Locate the cell with the specified text and output its (X, Y) center coordinate. 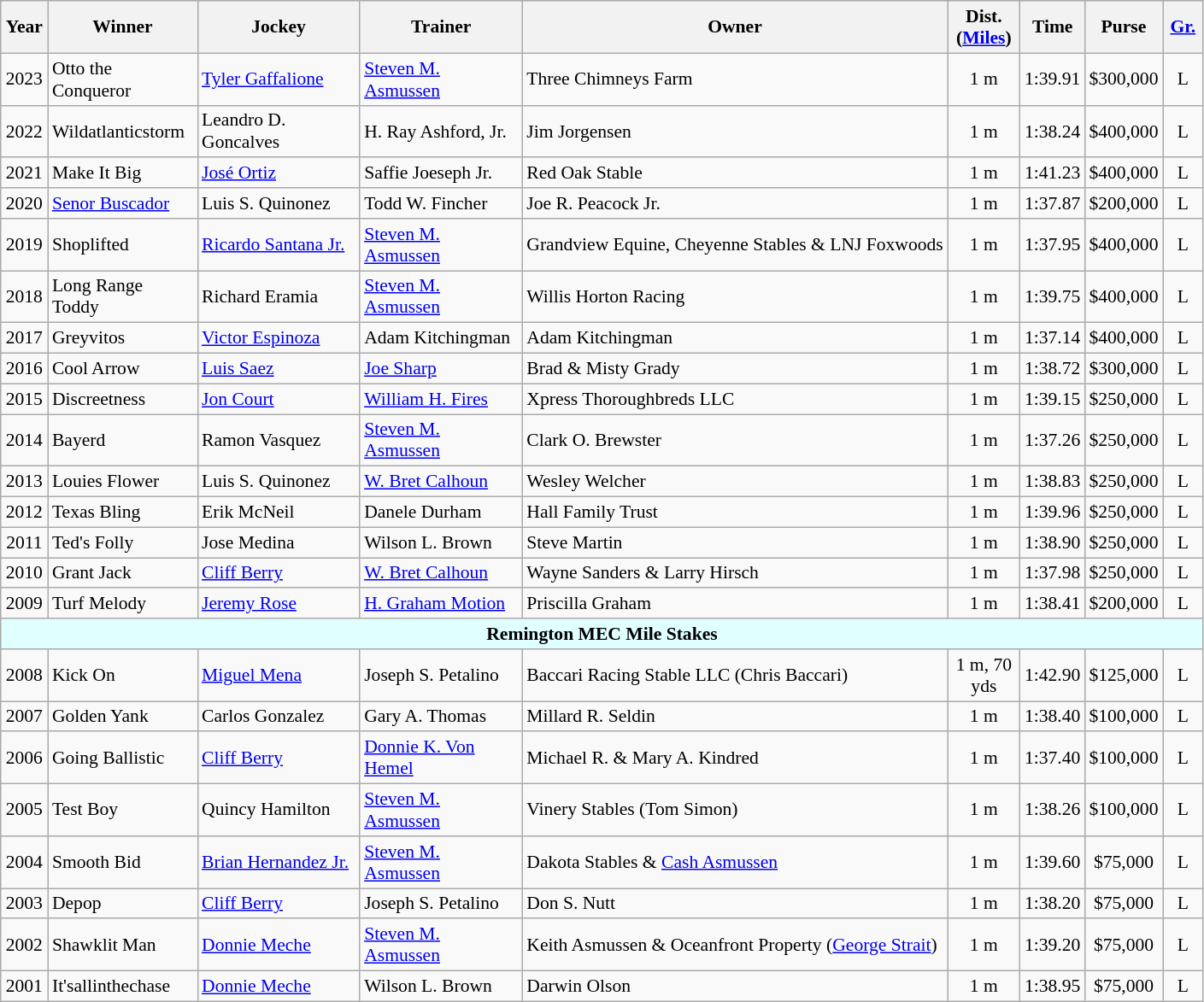
2018 (24, 297)
1:39.20 (1053, 945)
Going Ballistic (123, 759)
Hall Family Trust (735, 513)
Victor Espinoza (279, 338)
2023 (24, 79)
Quincy Hamilton (279, 810)
Test Boy (123, 810)
Wesley Welcher (735, 482)
Dakota Stables & Cash Asmussen (735, 863)
1:37.87 (1053, 203)
Ramon Vasquez (279, 441)
Jim Jorgensen (735, 132)
1:41.23 (1053, 173)
Carlos Gonzalez (279, 717)
Kick On (123, 675)
2002 (24, 945)
Senor Buscador (123, 203)
2022 (24, 132)
1:38.40 (1053, 717)
Greyvitos (123, 338)
Willis Horton Racing (735, 297)
Remington MEC Mile Stakes (602, 634)
1:38.24 (1053, 132)
It'sallinthechase (123, 987)
Xpress Thoroughbreds LLC (735, 399)
Ted's Folly (123, 542)
2010 (24, 573)
Clark O. Brewster (735, 441)
1:37.14 (1053, 338)
2007 (24, 717)
Owner (735, 27)
2009 (24, 604)
Golden Yank (123, 717)
2001 (24, 987)
1:37.95 (1053, 244)
2008 (24, 675)
1:38.72 (1053, 369)
Winner (123, 27)
Discreetness (123, 399)
1:37.26 (1053, 441)
Jose Medina (279, 542)
$125,000 (1123, 675)
1:38.95 (1053, 987)
1:38.26 (1053, 810)
Ricardo Santana Jr. (279, 244)
H. Ray Ashford, Jr. (441, 132)
2014 (24, 441)
Danele Durham (441, 513)
1:37.40 (1053, 759)
William H. Fires (441, 399)
Shawklit Man (123, 945)
Three Chimneys Farm (735, 79)
Brad & Misty Grady (735, 369)
José Ortiz (279, 173)
Keith Asmussen & Oceanfront Property (George Strait) (735, 945)
Wayne Sanders & Larry Hirsch (735, 573)
Priscilla Graham (735, 604)
Jeremy Rose (279, 604)
1:38.20 (1053, 904)
2004 (24, 863)
2011 (24, 542)
2005 (24, 810)
Cool Arrow (123, 369)
2016 (24, 369)
Saffie Joeseph Jr. (441, 173)
1:39.75 (1053, 297)
1:39.96 (1053, 513)
1:39.60 (1053, 863)
Grant Jack (123, 573)
2013 (24, 482)
2017 (24, 338)
Time (1053, 27)
2020 (24, 203)
Make It Big (123, 173)
Gr. (1183, 27)
2006 (24, 759)
Gary A. Thomas (441, 717)
2021 (24, 173)
Shoplifted (123, 244)
Red Oak Stable (735, 173)
Erik McNeil (279, 513)
1:42.90 (1053, 675)
Leandro D. Goncalves (279, 132)
Donnie K. Von Hemel (441, 759)
Brian Hernandez Jr. (279, 863)
Steve Martin (735, 542)
Luis Saez (279, 369)
Grandview Equine, Cheyenne Stables & LNJ Foxwoods (735, 244)
Jockey (279, 27)
1 m, 70 yds (984, 675)
1:38.90 (1053, 542)
2019 (24, 244)
Purse (1123, 27)
Jon Court (279, 399)
Michael R. & Mary A. Kindred (735, 759)
Texas Bling (123, 513)
Miguel Mena (279, 675)
Year (24, 27)
Wildatlanticstorm (123, 132)
2012 (24, 513)
1:37.98 (1053, 573)
Don S. Nutt (735, 904)
Tyler Gaffalione (279, 79)
H. Graham Motion (441, 604)
Long Range Toddy (123, 297)
Baccari Racing Stable LLC (Chris Baccari) (735, 675)
Millard R. Seldin (735, 717)
Bayerd (123, 441)
Otto the Conqueror (123, 79)
Turf Melody (123, 604)
Vinery Stables (Tom Simon) (735, 810)
Joe Sharp (441, 369)
Trainer (441, 27)
Smooth Bid (123, 863)
Depop (123, 904)
1:39.15 (1053, 399)
1:38.41 (1053, 604)
1:38.83 (1053, 482)
Richard Eramia (279, 297)
Todd W. Fincher (441, 203)
1:39.91 (1053, 79)
Louies Flower (123, 482)
2003 (24, 904)
Dist. (Miles) (984, 27)
Joe R. Peacock Jr. (735, 203)
Darwin Olson (735, 987)
2015 (24, 399)
